Search for the cell housing the specified text and yield its [X, Y] center coordinate. 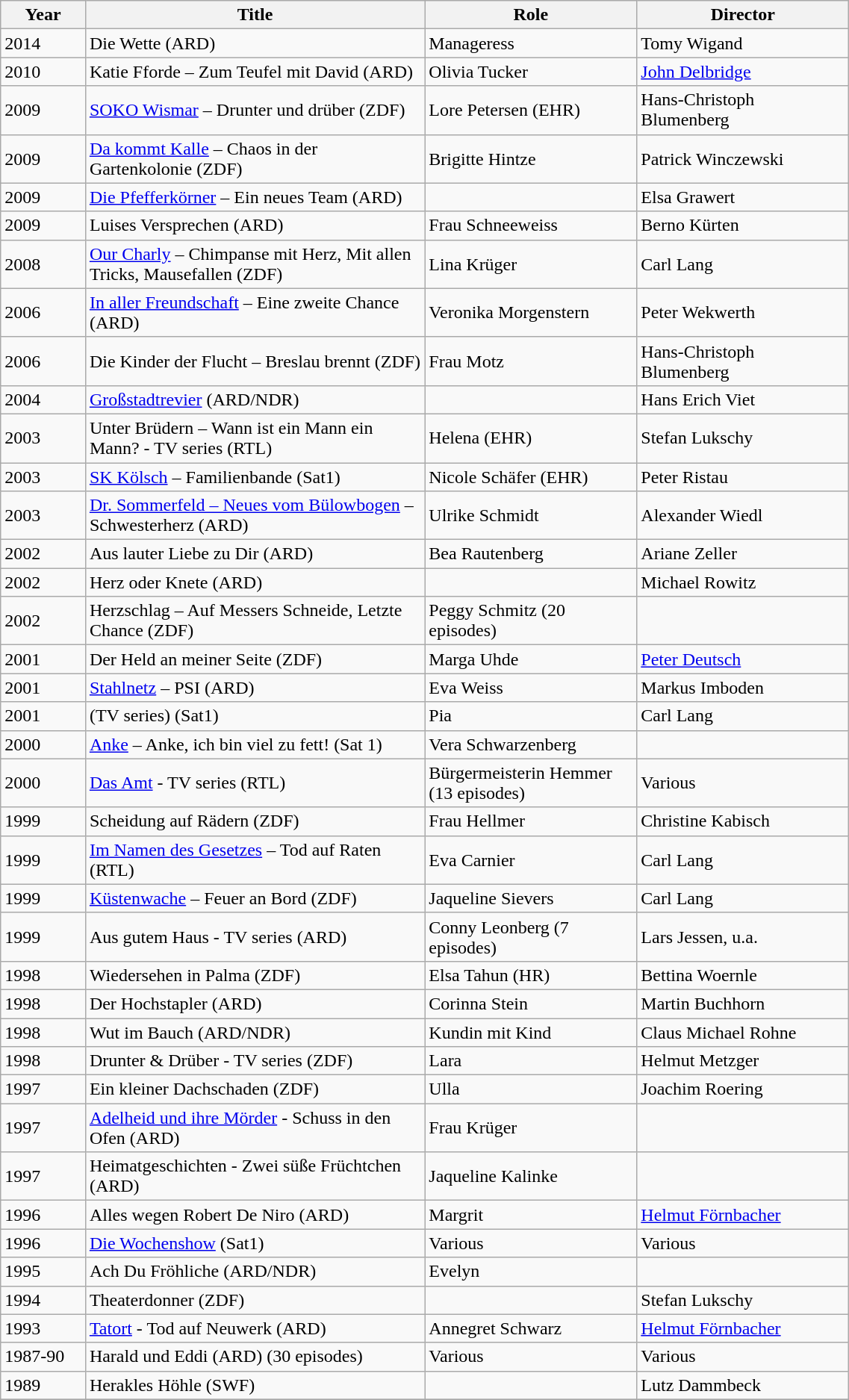
2008 [43, 264]
Olivia Tucker [531, 72]
Die Wochenshow (Sat1) [255, 1243]
Michael Rowitz [743, 582]
Alles wegen Robert De Niro (ARD) [255, 1215]
Conny Leonberg (7 episodes) [531, 936]
Peter Wekwerth [743, 312]
Adelheid und ihre Mörder - Schuss in den Ofen (ARD) [255, 1127]
Frau Hellmer [531, 821]
In aller Freundschaft – Eine zweite Chance (ARD) [255, 312]
Helena (EHR) [531, 438]
Peggy Schmitz (20 episodes) [531, 621]
Veronika Morgenstern [531, 312]
Luises Versprechen (ARD) [255, 225]
Lutz Dammbeck [743, 1385]
Wut im Bauch (ARD/NDR) [255, 1033]
Jaqueline Sievers [531, 898]
Anke – Anke, ich bin viel zu fett! (Sat 1) [255, 744]
John Delbridge [743, 72]
Bettina Woernle [743, 975]
2014 [43, 43]
Ulla [531, 1089]
Helmut Metzger [743, 1061]
Die Wette (ARD) [255, 43]
Herakles Höhle (SWF) [255, 1385]
Herz oder Knete (ARD) [255, 582]
1994 [43, 1300]
Ulrike Schmidt [531, 515]
Drunter & Drüber - TV series (ZDF) [255, 1061]
Director [743, 15]
Der Held an meiner Seite (ZDF) [255, 659]
Aus lauter Liebe zu Dir (ARD) [255, 554]
Year [43, 15]
Frau Motz [531, 361]
Lars Jessen, u.a. [743, 936]
Lara [531, 1061]
Küstenwache – Feuer an Bord (ZDF) [255, 898]
Pia [531, 716]
Nicole Schäfer (EHR) [531, 477]
Joachim Roering [743, 1089]
Im Namen des Gesetzes – Tod auf Raten (RTL) [255, 860]
Frau Krüger [531, 1127]
Stahlnetz – PSI (ARD) [255, 688]
Vera Schwarzenberg [531, 744]
Theaterdonner (ZDF) [255, 1300]
Peter Deutsch [743, 659]
Eva Carnier [531, 860]
Unter Brüdern – Wann ist ein Mann ein Mann? - TV series (RTL) [255, 438]
Ein kleiner Dachschaden (ZDF) [255, 1089]
Tomy Wigand [743, 43]
Aus gutem Haus - TV series (ARD) [255, 936]
Patrick Winczewski [743, 158]
Katie Fforde – Zum Teufel mit David (ARD) [255, 72]
Annegret Schwarz [531, 1328]
Heimatgeschichten - Zwei süße Früchtchen (ARD) [255, 1177]
2010 [43, 72]
Da kommt Kalle – Chaos in der Gartenkolonie (ZDF) [255, 158]
SOKO Wismar – Drunter und drüber (ZDF) [255, 111]
Brigitte Hintze [531, 158]
Dr. Sommerfeld – Neues vom Bülowbogen – Schwesterherz (ARD) [255, 515]
Scheidung auf Rädern (ZDF) [255, 821]
Bea Rautenberg [531, 554]
Großstadtrevier (ARD/NDR) [255, 399]
SK Kölsch – Familienbande (Sat1) [255, 477]
Die Pfefferkörner – Ein neues Team (ARD) [255, 197]
Bürgermeisterin Hemmer (13 episodes) [531, 783]
Marga Uhde [531, 659]
Alexander Wiedl [743, 515]
Corinna Stein [531, 1004]
Ariane Zeller [743, 554]
Kundin mit Kind [531, 1033]
(TV series) (Sat1) [255, 716]
1995 [43, 1272]
Elsa Grawert [743, 197]
Manageress [531, 43]
Der Hochstapler (ARD) [255, 1004]
Margrit [531, 1215]
Hans Erich Viet [743, 399]
Ach Du Fröhliche (ARD/NDR) [255, 1272]
Markus Imboden [743, 688]
Christine Kabisch [743, 821]
Lina Krüger [531, 264]
1987-90 [43, 1357]
Claus Michael Rohne [743, 1033]
Eva Weiss [531, 688]
Martin Buchhorn [743, 1004]
Title [255, 15]
Tatort - Tod auf Neuwerk (ARD) [255, 1328]
2004 [43, 399]
Das Amt - TV series (RTL) [255, 783]
Evelyn [531, 1272]
Role [531, 15]
Frau Schneeweiss [531, 225]
Herzschlag – Auf Messers Schneide, Letzte Chance (ZDF) [255, 621]
Peter Ristau [743, 477]
1993 [43, 1328]
Elsa Tahun (HR) [531, 975]
Berno Kürten [743, 225]
Harald und Eddi (ARD) (30 episodes) [255, 1357]
Die Kinder der Flucht – Breslau brennt (ZDF) [255, 361]
Lore Petersen (EHR) [531, 111]
Our Charly – Chimpanse mit Herz, Mit allen Tricks, Mausefallen (ZDF) [255, 264]
1989 [43, 1385]
Jaqueline Kalinke [531, 1177]
Wiedersehen in Palma (ZDF) [255, 975]
